Provide the (X, Y) coordinate of the cell's center where the given text is located.  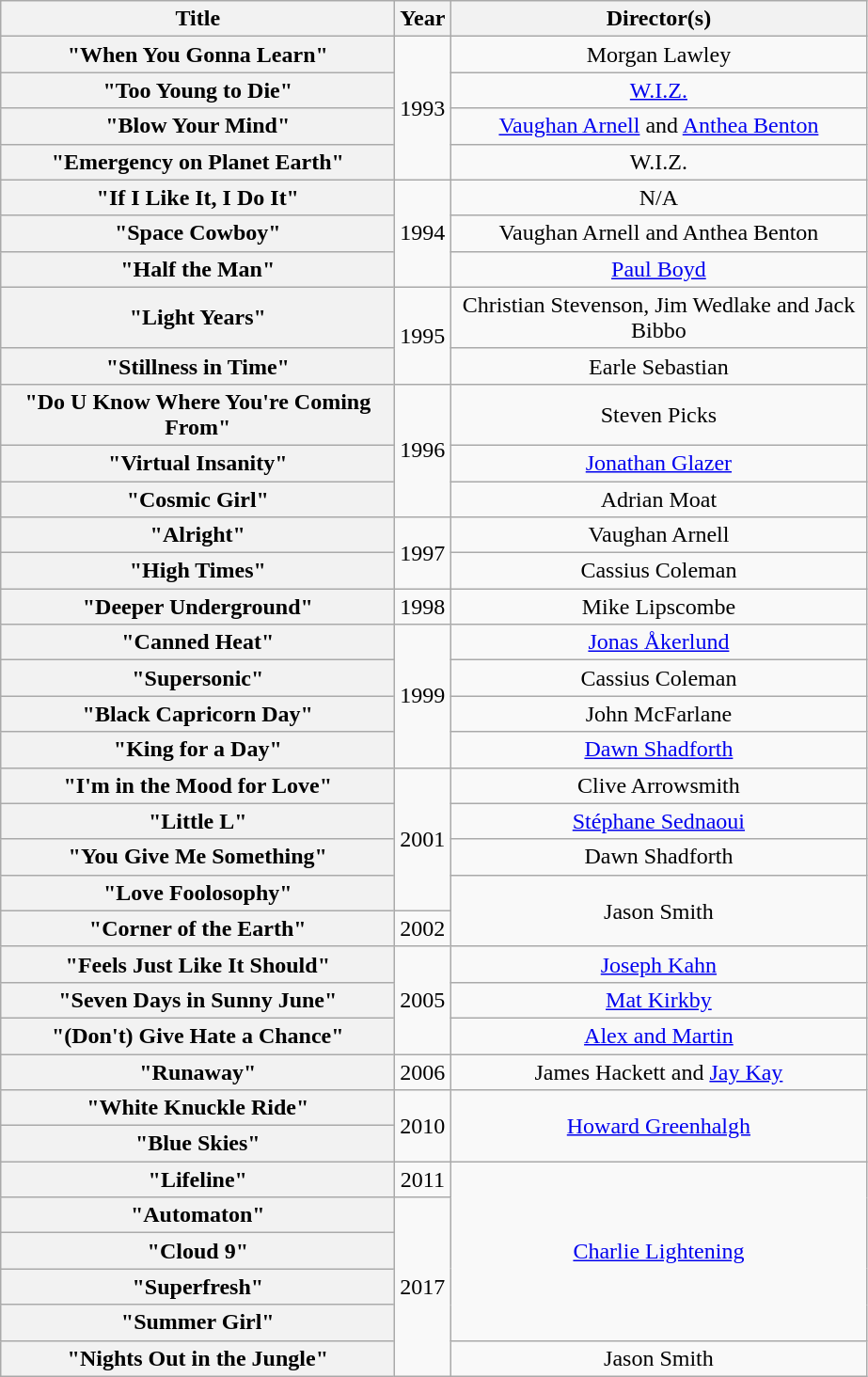
Howard Greenhalgh (658, 1126)
"Emergency on Planet Earth" (197, 162)
2010 (423, 1126)
"Too Young to Die" (197, 90)
1996 (423, 450)
Year (423, 19)
"Blow Your Mind" (197, 126)
Director(s) (658, 19)
"Seven Days in Sunny June" (197, 1000)
"Space Cowboy" (197, 233)
"Black Capricorn Day" (197, 714)
"Alright" (197, 535)
1998 (423, 607)
2002 (423, 928)
1993 (423, 108)
"Cosmic Girl" (197, 499)
Jonathan Glazer (658, 463)
"You Give Me Something" (197, 857)
Charlie Lightening (658, 1251)
2001 (423, 839)
"Virtual Insanity" (197, 463)
Mat Kirkby (658, 1000)
2017 (423, 1287)
"I'm in the Mood for Love" (197, 785)
"Light Years" (197, 318)
"Automaton" (197, 1215)
1994 (423, 233)
"Supersonic" (197, 678)
Vaughan Arnell (658, 535)
Alex and Martin (658, 1036)
Earle Sebastian (658, 366)
"White Knuckle Ride" (197, 1108)
"King for a Day" (197, 750)
"Stillness in Time" (197, 366)
"Feels Just Like It Should" (197, 964)
"High Times" (197, 571)
1999 (423, 696)
Jonas Åkerlund (658, 642)
"Cloud 9" (197, 1251)
Paul Boyd (658, 269)
2005 (423, 1000)
"Deeper Underground" (197, 607)
"If I Like It, I Do It" (197, 198)
"(Don't) Give Hate a Chance" (197, 1036)
Title (197, 19)
"Love Foolosophy" (197, 893)
"Superfresh" (197, 1287)
Joseph Kahn (658, 964)
2011 (423, 1179)
1995 (423, 335)
Mike Lipscombe (658, 607)
Adrian Moat (658, 499)
"Nights Out in the Jungle" (197, 1358)
James Hackett and Jay Kay (658, 1071)
"Half the Man" (197, 269)
Christian Stevenson, Jim Wedlake and Jack Bibbo (658, 318)
"Blue Skies" (197, 1144)
"Corner of the Earth" (197, 928)
"When You Gonna Learn" (197, 55)
"Lifeline" (197, 1179)
"Canned Heat" (197, 642)
"Do U Know Where You're Coming From" (197, 414)
1997 (423, 553)
Morgan Lawley (658, 55)
Stéphane Sednaoui (658, 821)
2006 (423, 1071)
"Summer Girl" (197, 1322)
Steven Picks (658, 414)
Clive Arrowsmith (658, 785)
John McFarlane (658, 714)
"Little L" (197, 821)
N/A (658, 198)
"Runaway" (197, 1071)
